Return (X, Y) of the center of cell containing provided text 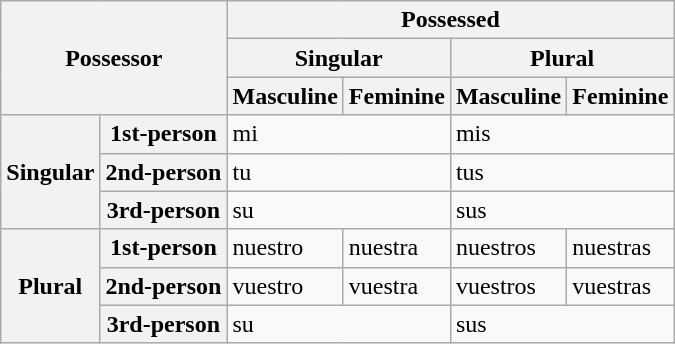
vuestro (285, 286)
tus (562, 172)
vuestra (396, 286)
Possessor (114, 58)
mis (562, 134)
vuestras (620, 286)
nuestra (396, 248)
nuestros (508, 248)
tu (338, 172)
mi (338, 134)
vuestros (508, 286)
nuestras (620, 248)
Possessed (450, 20)
nuestro (285, 248)
